Detect which cell encompasses the target text, then output its (x, y) center coordinate. 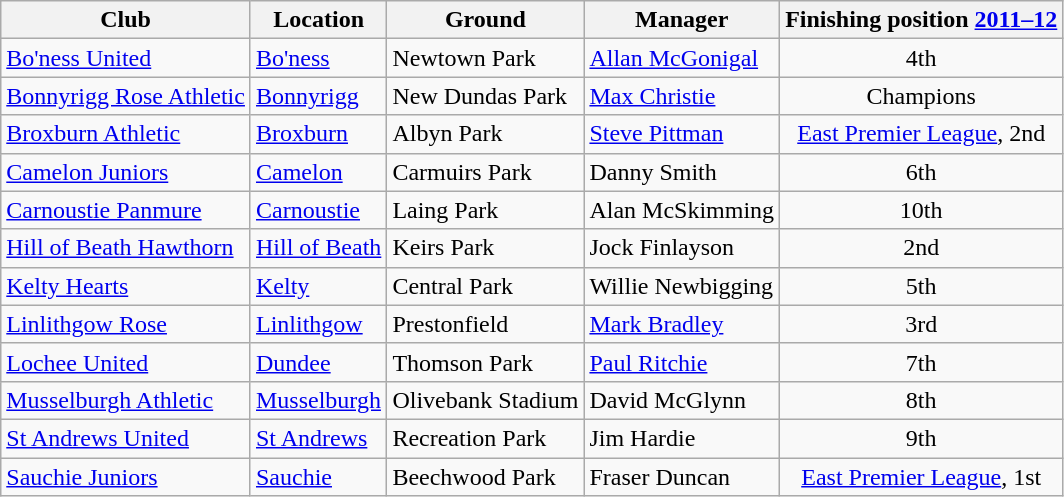
Camelon (318, 172)
Manager (682, 20)
Bonnyrigg Rose Athletic (126, 96)
Champions (922, 96)
Beechwood Park (486, 477)
Kelty (318, 286)
Fraser Duncan (682, 477)
Musselburgh (318, 400)
Steve Pittman (682, 134)
10th (922, 210)
Olivebank Stadium (486, 400)
5th (922, 286)
Keirs Park (486, 248)
8th (922, 400)
Finishing position 2011–12 (922, 20)
Dundee (318, 362)
Club (126, 20)
Bonnyrigg (318, 96)
9th (922, 438)
Paul Ritchie (682, 362)
Max Christie (682, 96)
Bo'ness United (126, 58)
Jock Finlayson (682, 248)
Hill of Beath Hawthorn (126, 248)
St Andrews (318, 438)
Prestonfield (486, 324)
Location (318, 20)
2nd (922, 248)
6th (922, 172)
Broxburn (318, 134)
David McGlynn (682, 400)
Newtown Park (486, 58)
Camelon Juniors (126, 172)
3rd (922, 324)
Sauchie (318, 477)
St Andrews United (126, 438)
New Dundas Park (486, 96)
Allan McGonigal (682, 58)
Albyn Park (486, 134)
Musselburgh Athletic (126, 400)
Carnoustie Panmure (126, 210)
4th (922, 58)
Linlithgow Rose (126, 324)
Kelty Hearts (126, 286)
Bo'ness (318, 58)
Laing Park (486, 210)
Ground (486, 20)
Mark Bradley (682, 324)
Hill of Beath (318, 248)
7th (922, 362)
Sauchie Juniors (126, 477)
Recreation Park (486, 438)
Linlithgow (318, 324)
Jim Hardie (682, 438)
Broxburn Athletic (126, 134)
Lochee United (126, 362)
Carnoustie (318, 210)
Central Park (486, 286)
Carmuirs Park (486, 172)
East Premier League, 2nd (922, 134)
Danny Smith (682, 172)
Alan McSkimming (682, 210)
Thomson Park (486, 362)
East Premier League, 1st (922, 477)
Willie Newbigging (682, 286)
